Return the [X, Y] coordinate for the center point of the cell that contains the specified text.  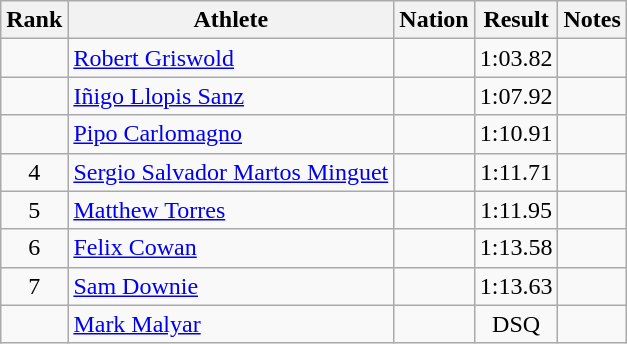
1:10.91 [516, 134]
Pipo Carlomagno [231, 134]
Sergio Salvador Martos Minguet [231, 172]
1:03.82 [516, 58]
1:11.71 [516, 172]
7 [34, 286]
Notes [592, 20]
Iñigo Llopis Sanz [231, 96]
1:13.63 [516, 286]
4 [34, 172]
Sam Downie [231, 286]
Mark Malyar [231, 324]
Felix Cowan [231, 248]
Rank [34, 20]
Matthew Torres [231, 210]
DSQ [516, 324]
1:07.92 [516, 96]
5 [34, 210]
Result [516, 20]
Nation [434, 20]
Athlete [231, 20]
Robert Griswold [231, 58]
6 [34, 248]
1:11.95 [516, 210]
1:13.58 [516, 248]
